Capture the cell that displays the provided text and extract its (X, Y) central coordinate. 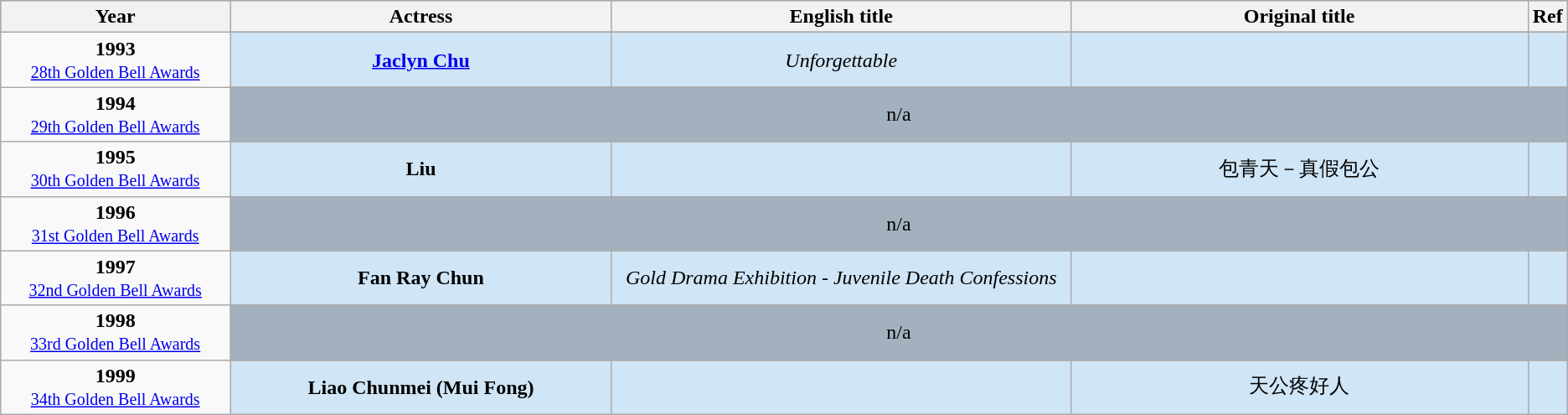
1994 29th Golden Bell Awards (116, 114)
Ref (1548, 17)
Unforgettable (841, 60)
Year (116, 17)
Liao Chunmei (Mui Fong) (421, 387)
1999 34th Golden Bell Awards (116, 387)
1996 31st Golden Bell Awards (116, 223)
1997 32nd Golden Bell Awards (116, 278)
Fan Ray Chun (421, 278)
天公疼好人 (1299, 387)
包青天－真假包公 (1299, 169)
Original title (1299, 17)
1995 30th Golden Bell Awards (116, 169)
Liu (421, 169)
Jaclyn Chu (421, 60)
English title (841, 17)
Gold Drama Exhibition - Juvenile Death Confessions (841, 278)
1998 33rd Golden Bell Awards (116, 332)
Actress (421, 17)
1993 28th Golden Bell Awards (116, 60)
